Return the (x, y) coordinate for the center point of the cell that contains the specified text.  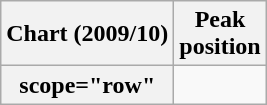
Peakposition (220, 34)
Chart (2009/10) (88, 34)
scope="row" (88, 85)
